Identify which cell holds the provided text, then report its [x, y] central coordinate. 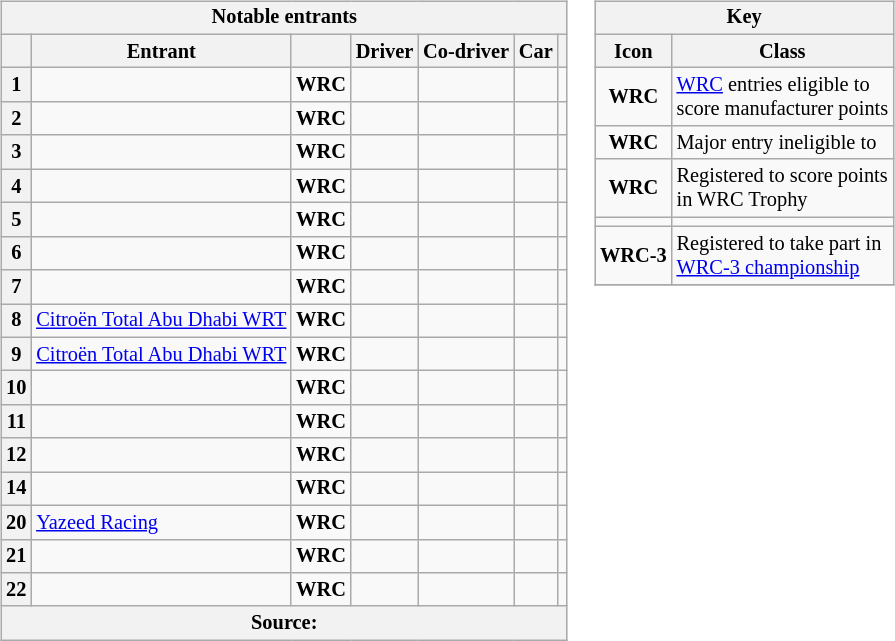
8 [16, 321]
Major entry ineligible to [782, 143]
2 [16, 119]
WRC entries eligible toscore manufacturer points [782, 97]
14 [16, 489]
Key [744, 18]
9 [16, 354]
12 [16, 455]
5 [16, 220]
Icon [633, 51]
Class [782, 51]
21 [16, 556]
20 [16, 522]
Co-driver [466, 51]
Notable entrants [284, 18]
Registered to score points in WRC Trophy [782, 188]
Yazeed Racing [161, 522]
10 [16, 388]
7 [16, 287]
4 [16, 186]
Registered to take part inWRC-3 championship [782, 256]
Driver [384, 51]
1 [16, 85]
11 [16, 422]
Source: [284, 623]
22 [16, 590]
Car [536, 51]
3 [16, 152]
Entrant [161, 51]
WRC-3 [633, 256]
6 [16, 253]
